Identify which cell holds the provided text, then report its (X, Y) central coordinate. 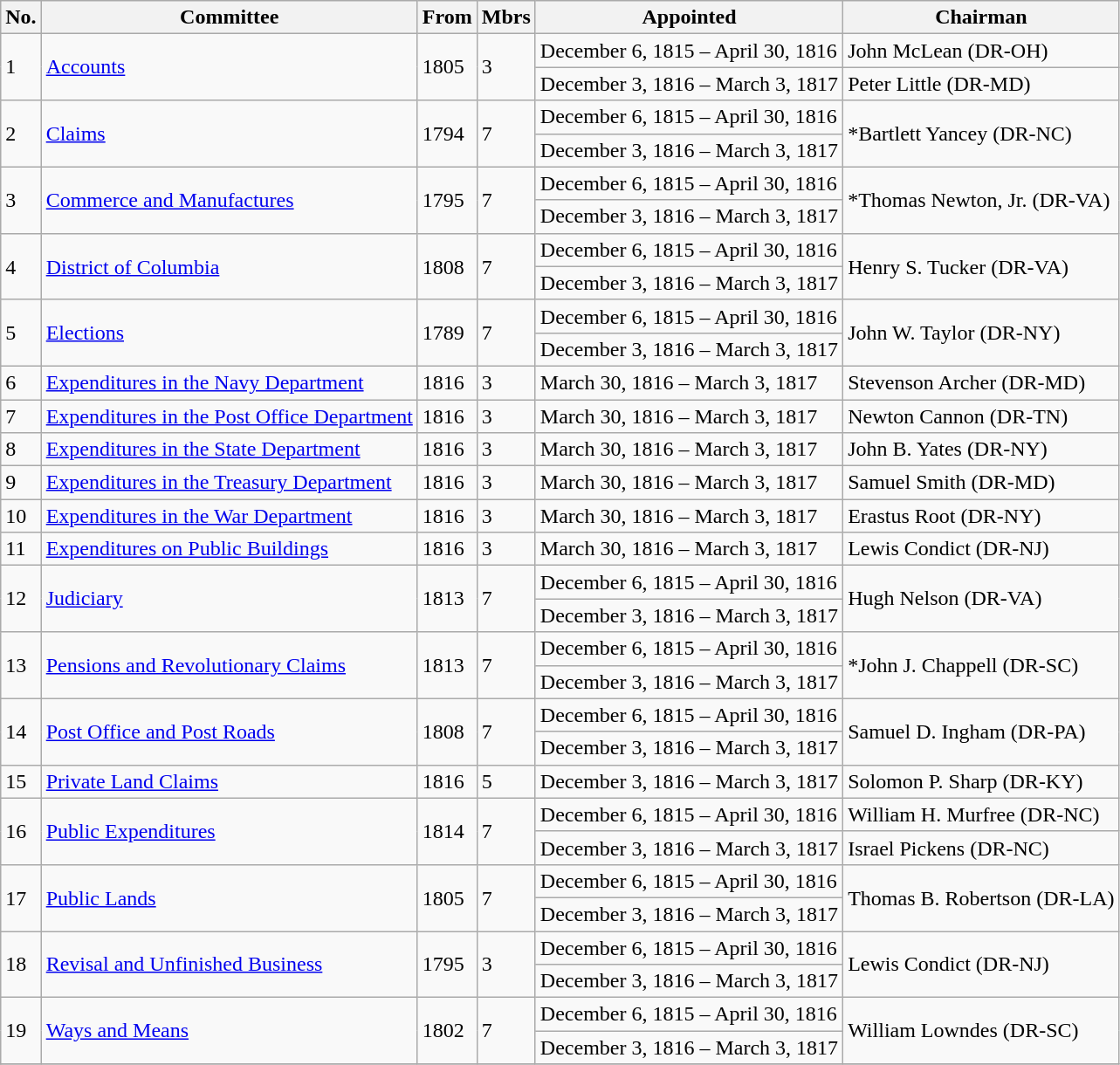
1794 (447, 134)
14 (21, 732)
1802 (447, 1031)
2 (21, 134)
Expenditures in the War Department (229, 516)
Expenditures in the Navy Department (229, 382)
1814 (447, 831)
Israel Pickens (DR-NC) (981, 848)
Accounts (229, 67)
9 (21, 483)
Hugh Nelson (DR-VA) (981, 599)
Mbrs (506, 17)
4 (21, 266)
William H. Murfree (DR-NC) (981, 814)
1789 (447, 333)
10 (21, 516)
Claims (229, 134)
Expenditures in the Treasury Department (229, 483)
Ways and Means (229, 1031)
John W. Taylor (DR-NY) (981, 333)
8 (21, 450)
11 (21, 549)
Newton Cannon (DR-TN) (981, 416)
*Thomas Newton, Jr. (DR-VA) (981, 200)
18 (21, 964)
Samuel Smith (DR-MD) (981, 483)
Judiciary (229, 599)
15 (21, 781)
Solomon P. Sharp (DR-KY) (981, 781)
Expenditures in the Post Office Department (229, 416)
Public Lands (229, 897)
Private Land Claims (229, 781)
Revisal and Unfinished Business (229, 964)
Expenditures in the State Department (229, 450)
No. (21, 17)
Erastus Root (DR-NY) (981, 516)
From (447, 17)
Thomas B. Robertson (DR-LA) (981, 897)
Samuel D. Ingham (DR-PA) (981, 732)
Henry S. Tucker (DR-VA) (981, 266)
Commerce and Manufactures (229, 200)
13 (21, 665)
12 (21, 599)
6 (21, 382)
Post Office and Post Roads (229, 732)
Pensions and Revolutionary Claims (229, 665)
1 (21, 67)
Public Expenditures (229, 831)
*John J. Chappell (DR-SC) (981, 665)
Stevenson Archer (DR-MD) (981, 382)
William Lowndes (DR-SC) (981, 1031)
Elections (229, 333)
John B. Yates (DR-NY) (981, 450)
District of Columbia (229, 266)
19 (21, 1031)
John McLean (DR-OH) (981, 51)
Expenditures on Public Buildings (229, 549)
Committee (229, 17)
17 (21, 897)
*Bartlett Yancey (DR-NC) (981, 134)
Peter Little (DR-MD) (981, 84)
16 (21, 831)
Chairman (981, 17)
Appointed (689, 17)
